For the text-containing cell, return its midpoint in [x, y] coordinate format. 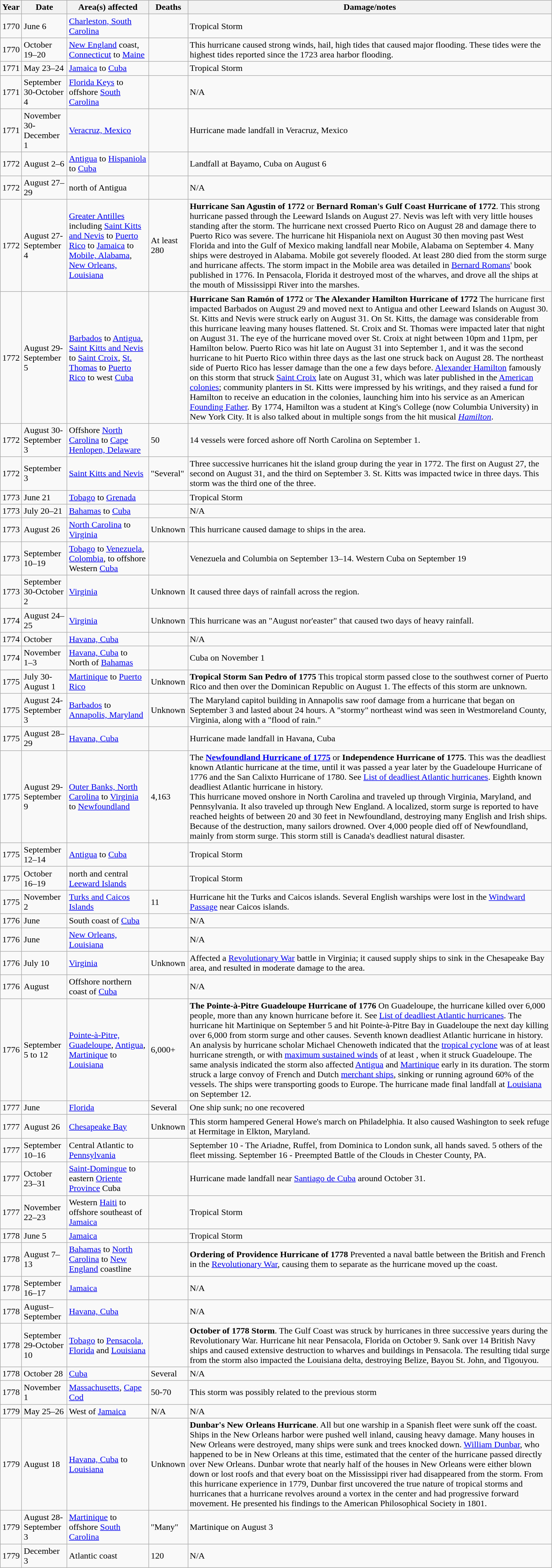
Charleston, South Carolina [108, 26]
September 3 [44, 473]
June 6 [44, 26]
"Several" [168, 473]
October 19–20 [44, 49]
Offshore northern coast of Cuba [108, 987]
September 30-October 4 [44, 92]
One ship sunk; no one recovered [370, 1108]
West of Jamaica [108, 1411]
August 29-September 5 [44, 357]
September 16–17 [44, 1288]
Atlantic coast [108, 1556]
August 29-September 9 [44, 797]
Tobago to Pensacola, Florida and Louisiana [108, 1345]
Barbados to Annapolis, Maryland [108, 710]
Central Atlantic to Pennsylvania [108, 1150]
August [44, 987]
Landfall at Bayamo, Cuba on August 6 [370, 164]
It caused three days of rainfall across the region. [370, 592]
Year [11, 7]
Massachusetts, Cape Cod [108, 1392]
north and central Leeward Islands [108, 878]
May 23–24 [44, 68]
Offshore North Carolina to Cape Henlopen, Delaware [108, 440]
Hurricane made landfall near Santiago de Cuba around October 31. [370, 1179]
11 [168, 902]
July 10 [44, 963]
September 12–14 [44, 854]
August 24–25 [44, 620]
Deaths [168, 7]
Outer Banks, North Carolina to Virginia to Newfoundland [108, 797]
Greater Antilles including Saint Kitts and Nevis to Puerto Rico to Jamaica to Mobile, Alabama, New Orleans, Louisiana [108, 245]
July 30-August 1 [44, 681]
Antigua to Cuba [108, 854]
Cuba on November 1 [370, 658]
At least 280 [168, 245]
This hurricane was an "August nor'easter" that caused two days of heavy rainfall. [370, 620]
November 1 [44, 1392]
North Carolina to Virginia [108, 530]
Martinique to offshore South Carolina [108, 1527]
June 21 [44, 497]
August 2–6 [44, 164]
Date [44, 7]
Western Haiti to offshore southeast of Jamaica [108, 1212]
Saint-Domingue to eastern Oriente Province Cuba [108, 1179]
South coast of Cuba [108, 921]
14 vessels were forced ashore off North Carolina on September 1. [370, 440]
Venezuela and Columbia on September 13–14. Western Cuba on September 19 [370, 558]
August 7–13 [44, 1259]
New England coast, Connecticut to Maine [108, 49]
August 27–29 [44, 188]
Martinique on August 3 [370, 1527]
New Orleans, Louisiana [108, 939]
This storm hampered General Howe's march on Philadelphia. It also caused Washington to seek refuge at Hermitage in Elkton, Maryland. [370, 1126]
Florida [108, 1108]
September 5 to 12 [44, 1050]
Antigua to Hispaniola to Cuba [108, 164]
August 24-September 3 [44, 710]
September 10–19 [44, 558]
Jamaica to Cuba [108, 68]
June 5 [44, 1236]
Havana, Cuba to North of Bahamas [108, 658]
120 [168, 1556]
Chesapeake Bay [108, 1126]
November 22–23 [44, 1212]
September 10–16 [44, 1150]
This storm was possibly related to the previous storm [370, 1392]
August 30-September 3 [44, 440]
Martinique to Puerto Rico [108, 681]
This hurricane caused damage to ships in the area. [370, 530]
Barbados to Antigua, Saint Kitts and Nevis to Saint Croix, St. Thomas to Puerto Rico to west Cuba [108, 357]
"Many" [168, 1527]
Area(s) affected [108, 7]
October 28 [44, 1373]
Veracruz, Mexico [108, 130]
50-70 [168, 1392]
May 25–26 [44, 1411]
Florida Keys to offshore South Carolina [108, 92]
Bahamas to North Carolina to New England coastline [108, 1259]
October 23–31 [44, 1179]
August 18 [44, 1464]
Havana, Cuba to Louisiana [108, 1464]
November 1–3 [44, 658]
December 3 [44, 1556]
Turks and Caicos Islands [108, 902]
Pointe-à-Pitre, Guadeloupe, Antigua, Martinique to Louisiana [108, 1050]
September 29-October 10 [44, 1345]
August–September [44, 1312]
Cuba [108, 1373]
Hurricane made landfall in Veracruz, Mexico [370, 130]
July 20–21 [44, 511]
Saint Kitts and Nevis [108, 473]
October 16–19 [44, 878]
November 2 [44, 902]
Hurricane made landfall in Havana, Cuba [370, 739]
north of Antigua [108, 188]
6,000+ [168, 1050]
50 [168, 440]
November 30-December 1 [44, 130]
Damage/notes [370, 7]
September 30-October 2 [44, 592]
August 27-September 4 [44, 245]
Bahamas to Cuba [108, 511]
August 28-September 3 [44, 1527]
October [44, 639]
Tobago to Venezuela, Colombia, to offshore Western Cuba [108, 558]
Tobago to Grenada [108, 497]
Hurricane hit the Turks and Caicos islands. Several English warships were lost in the Windward Passage near Caicos islands. [370, 902]
August 28–29 [44, 739]
4,163 [168, 797]
